For the text-containing cell, return its midpoint in (x, y) coordinate format. 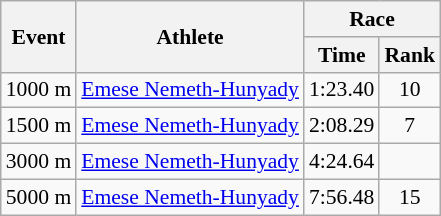
4:24.64 (342, 162)
10 (410, 90)
1:23.40 (342, 90)
Event (38, 36)
3000 m (38, 162)
2:08.29 (342, 126)
7 (410, 126)
Race (372, 19)
1500 m (38, 126)
Athlete (190, 36)
15 (410, 197)
5000 m (38, 197)
Rank (410, 55)
7:56.48 (342, 197)
Time (342, 55)
1000 m (38, 90)
